Output the [X, Y] coordinate of the center of the cell containing the given text.  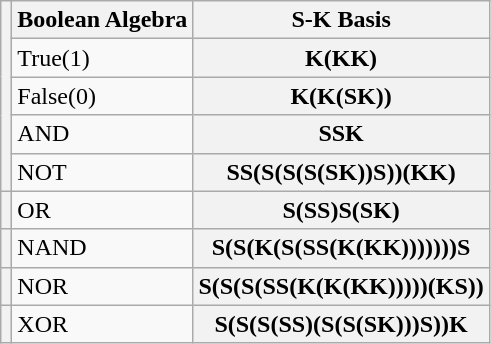
NOT [102, 172]
AND [102, 134]
XOR [102, 324]
SSK [341, 134]
OR [102, 210]
Boolean Algebra [102, 20]
SS(S(S(S(SK))S))(KK) [341, 172]
NAND [102, 248]
S-K Basis [341, 20]
NOR [102, 286]
S(S(K(S(SS(K(KK)))))))S [341, 248]
S(SS)S(SK) [341, 210]
S(S(S(SS(K(K(KK)))))(KS)) [341, 286]
K(K(SK)) [341, 96]
False(0) [102, 96]
True(1) [102, 58]
S(S(S(SS)(S(S(SK)))S))K [341, 324]
K(KK) [341, 58]
